Determine the [x, y] coordinate at the center of the cell enclosing the given text.  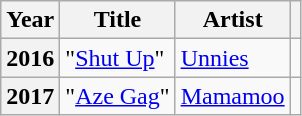
Artist [232, 20]
Mamamoo [232, 96]
Unnies [232, 58]
Year [30, 20]
Title [118, 20]
2017 [30, 96]
"Aze Gag" [118, 96]
2016 [30, 58]
"Shut Up" [118, 58]
